Determine the [X, Y] coordinate at the center of the cell enclosing the given text.  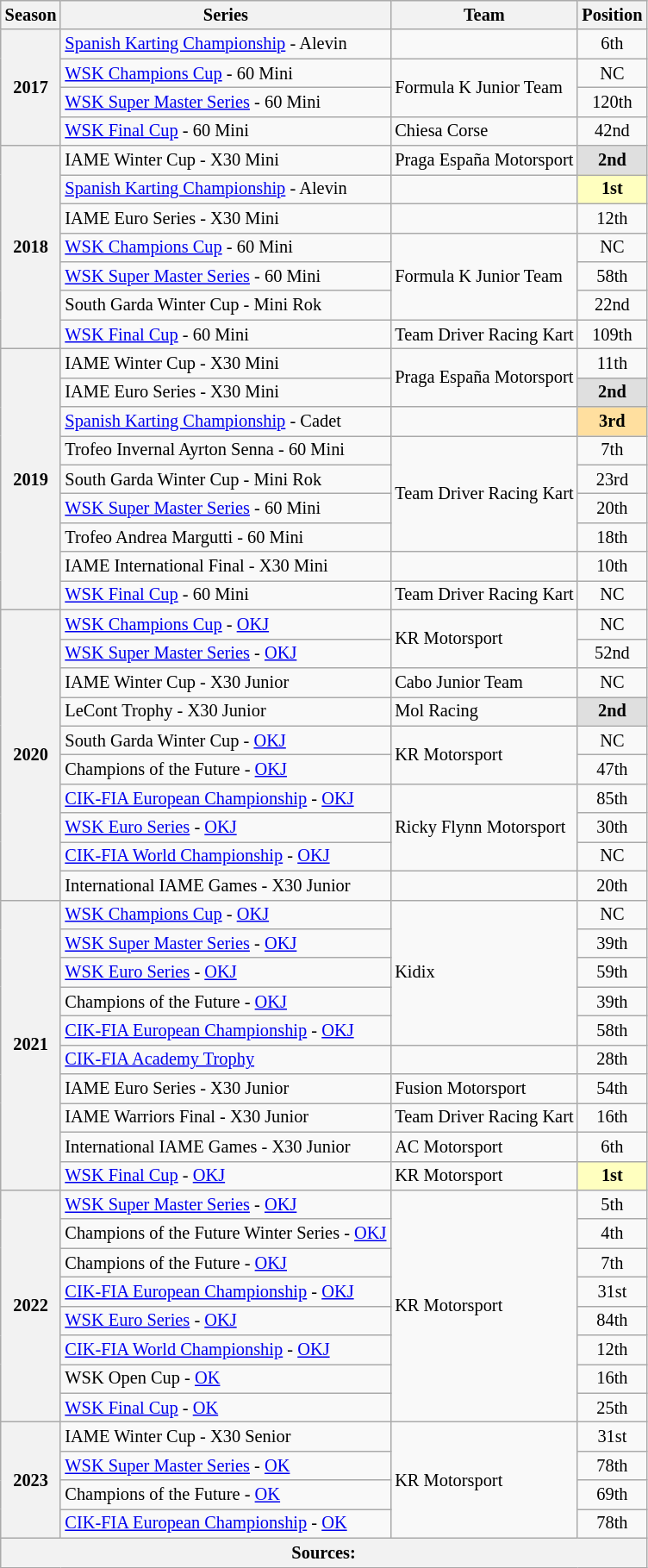
AC Motorsport [484, 1146]
WSK Final Cup - OKJ [226, 1176]
42nd [612, 131]
5th [612, 1204]
Series [226, 15]
120th [612, 102]
Trofeo Andrea Margutti - 60 Mini [226, 537]
CIK-FIA European Championship - OK [226, 1523]
Champions of the Future - OK [226, 1495]
Champions of the Future Winter Series - OKJ [226, 1234]
2020 [31, 755]
85th [612, 798]
Chiesa Corse [484, 131]
Ricky Flynn Motorsport [484, 828]
South Garda Winter Cup - OKJ [226, 740]
28th [612, 1059]
IAME Warriors Final - X30 Junior [226, 1117]
84th [612, 1321]
25th [612, 1408]
52nd [612, 653]
IAME Euro Series - X30 Junior [226, 1089]
IAME International Final - X30 Mini [226, 566]
WSK Final Cup - OK [226, 1408]
IAME Winter Cup - X30 Junior [226, 682]
11th [612, 363]
10th [612, 566]
Cabo Junior Team [484, 682]
IAME Winter Cup - X30 Senior [226, 1437]
2017 [31, 88]
2021 [31, 1045]
2022 [31, 1305]
47th [612, 769]
109th [612, 334]
LeCont Trophy - X30 Junior [226, 711]
Fusion Motorsport [484, 1089]
18th [612, 537]
Mol Racing [484, 711]
Sources: [324, 1552]
4th [612, 1234]
Trofeo Invernal Ayrton Senna - 60 Mini [226, 450]
22nd [612, 305]
Position [612, 15]
23rd [612, 479]
54th [612, 1089]
3rd [612, 422]
CIK-FIA Academy Trophy [226, 1059]
69th [612, 1495]
59th [612, 972]
2023 [31, 1481]
Spanish Karting Championship - Cadet [226, 422]
WSK Open Cup - OK [226, 1378]
Team [484, 15]
Kidix [484, 972]
Season [31, 15]
WSK Super Master Series - OK [226, 1465]
2019 [31, 479]
2018 [31, 247]
30th [612, 828]
